For the text-containing cell, return its midpoint in [X, Y] coordinate format. 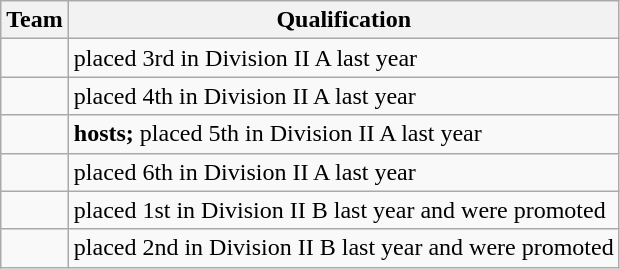
placed 2nd in Division II B last year and were promoted [344, 248]
placed 6th in Division II A last year [344, 172]
Qualification [344, 20]
Team [35, 20]
placed 4th in Division II A last year [344, 96]
hosts; placed 5th in Division II A last year [344, 134]
placed 1st in Division II B last year and were promoted [344, 210]
placed 3rd in Division II A last year [344, 58]
